Determine the (x, y) coordinate at the center of the cell enclosing the given text.  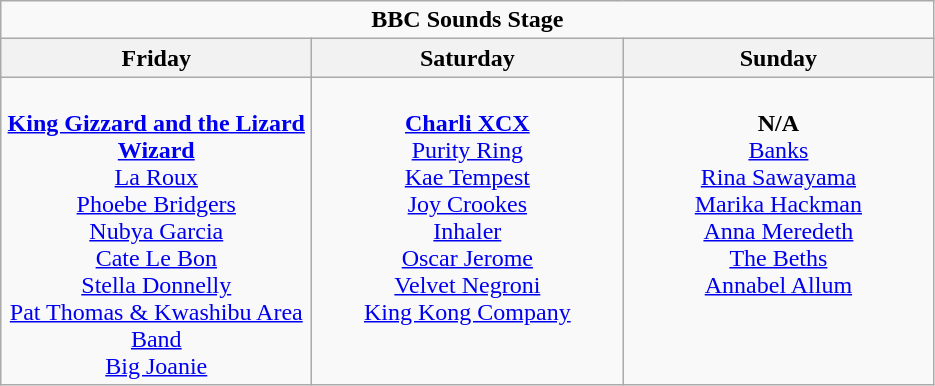
King Gizzard and the Lizard Wizard La Roux Phoebe Bridgers Nubya Garcia Cate Le Bon Stella Donnelly Pat Thomas & Kwashibu Area Band Big Joanie (156, 231)
Friday (156, 58)
Saturday (468, 58)
Sunday (778, 58)
N/A Banks Rina Sawayama Marika Hackman Anna Meredeth The Beths Annabel Allum (778, 231)
Charli XCX Purity Ring Kae Tempest Joy Crookes Inhaler Oscar Jerome Velvet Negroni King Kong Company (468, 231)
BBC Sounds Stage (468, 20)
